Determine the [x, y] coordinate at the center of the cell enclosing the given text.  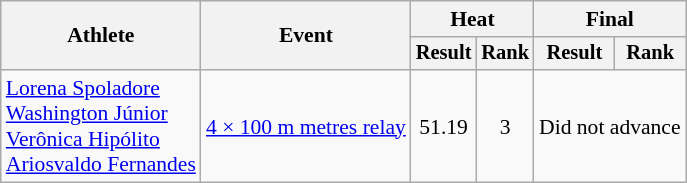
Final [610, 19]
51.19 [444, 126]
Athlete [101, 36]
Event [306, 36]
Did not advance [610, 126]
Heat [472, 19]
4 × 100 m metres relay [306, 126]
Lorena SpoladoreWashington JúniorVerônica HipólitoAriosvaldo Fernandes [101, 126]
3 [505, 126]
